Identify which cell holds the provided text, then report its (X, Y) central coordinate. 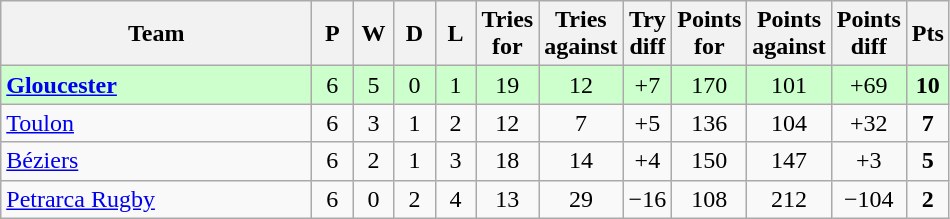
+69 (868, 85)
D (414, 34)
−16 (648, 199)
Béziers (156, 161)
+4 (648, 161)
147 (789, 161)
+5 (648, 123)
104 (789, 123)
W (374, 34)
Points diff (868, 34)
P (332, 34)
Gloucester (156, 85)
Points for (710, 34)
108 (710, 199)
−104 (868, 199)
Team (156, 34)
Tries against (581, 34)
Petrarca Rugby (156, 199)
4 (456, 199)
Pts (928, 34)
Toulon (156, 123)
29 (581, 199)
18 (508, 161)
L (456, 34)
Tries for (508, 34)
19 (508, 85)
14 (581, 161)
13 (508, 199)
10 (928, 85)
170 (710, 85)
Try diff (648, 34)
+3 (868, 161)
101 (789, 85)
136 (710, 123)
+32 (868, 123)
212 (789, 199)
Points against (789, 34)
150 (710, 161)
+7 (648, 85)
